Return the (X, Y) coordinate for the center point of the cell that contains the specified text.  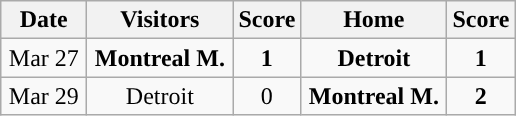
0 (267, 96)
Date (44, 20)
Mar 29 (44, 96)
Mar 27 (44, 58)
2 (481, 96)
Home (374, 20)
Visitors (160, 20)
